Provide the (x, y) coordinate of the cell's center where the given text is located.  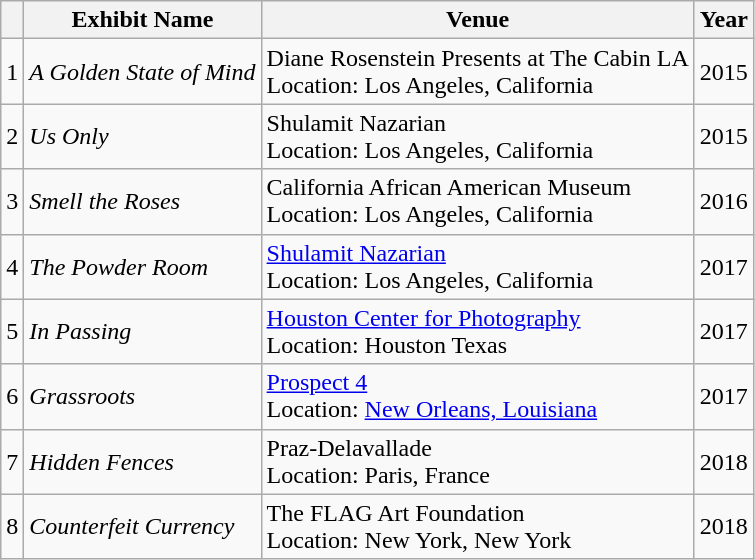
Counterfeit Currency (142, 526)
Houston Center for PhotographyLocation: Houston Texas (478, 332)
Grassroots (142, 396)
The FLAG Art FoundationLocation: New York, New York (478, 526)
Venue (478, 20)
7 (12, 462)
3 (12, 202)
Prospect 4Location: New Orleans, Louisiana (478, 396)
California African American MuseumLocation: Los Angeles, California (478, 202)
Smell the Roses (142, 202)
The Powder Room (142, 266)
Year (724, 20)
1 (12, 72)
Diane Rosenstein Presents at The Cabin LALocation: Los Angeles, California (478, 72)
6 (12, 396)
5 (12, 332)
Praz-DelavalladeLocation: Paris, France (478, 462)
2016 (724, 202)
8 (12, 526)
In Passing (142, 332)
Hidden Fences (142, 462)
2 (12, 136)
4 (12, 266)
Exhibit Name (142, 20)
A Golden State of Mind (142, 72)
Us Only (142, 136)
